Capture the cell that displays the provided text and extract its (X, Y) central coordinate. 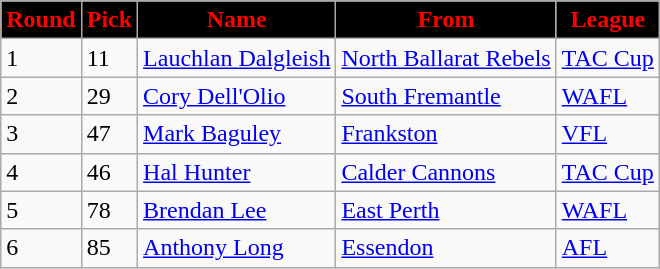
5 (41, 210)
Calder Cannons (446, 172)
League (608, 20)
South Fremantle (446, 96)
47 (109, 134)
From (446, 20)
Brendan Lee (237, 210)
North Ballarat Rebels (446, 58)
Pick (109, 20)
Anthony Long (237, 248)
3 (41, 134)
Hal Hunter (237, 172)
4 (41, 172)
Mark Baguley (237, 134)
11 (109, 58)
Frankston (446, 134)
VFL (608, 134)
AFL (608, 248)
East Perth (446, 210)
Essendon (446, 248)
Cory Dell'Olio (237, 96)
1 (41, 58)
29 (109, 96)
Name (237, 20)
2 (41, 96)
85 (109, 248)
Round (41, 20)
46 (109, 172)
Lauchlan Dalgleish (237, 58)
6 (41, 248)
78 (109, 210)
